Detect which cell encompasses the target text, then output its [X, Y] center coordinate. 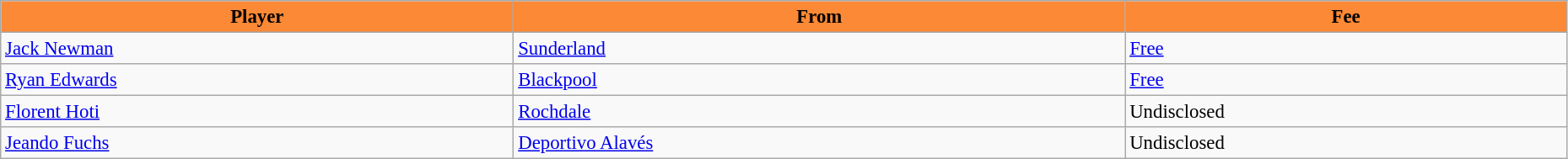
Player [257, 17]
Jack Newman [257, 49]
Ryan Edwards [257, 80]
From [820, 17]
Deportivo Alavés [820, 143]
Jeando Fuchs [257, 143]
Florent Hoti [257, 112]
Fee [1346, 17]
Rochdale [820, 112]
Blackpool [820, 80]
Sunderland [820, 49]
